Return [X, Y] of the center of cell containing provided text 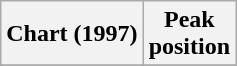
Chart (1997) [72, 34]
Peakposition [189, 34]
